Detect which cell encompasses the target text, then output its [X, Y] center coordinate. 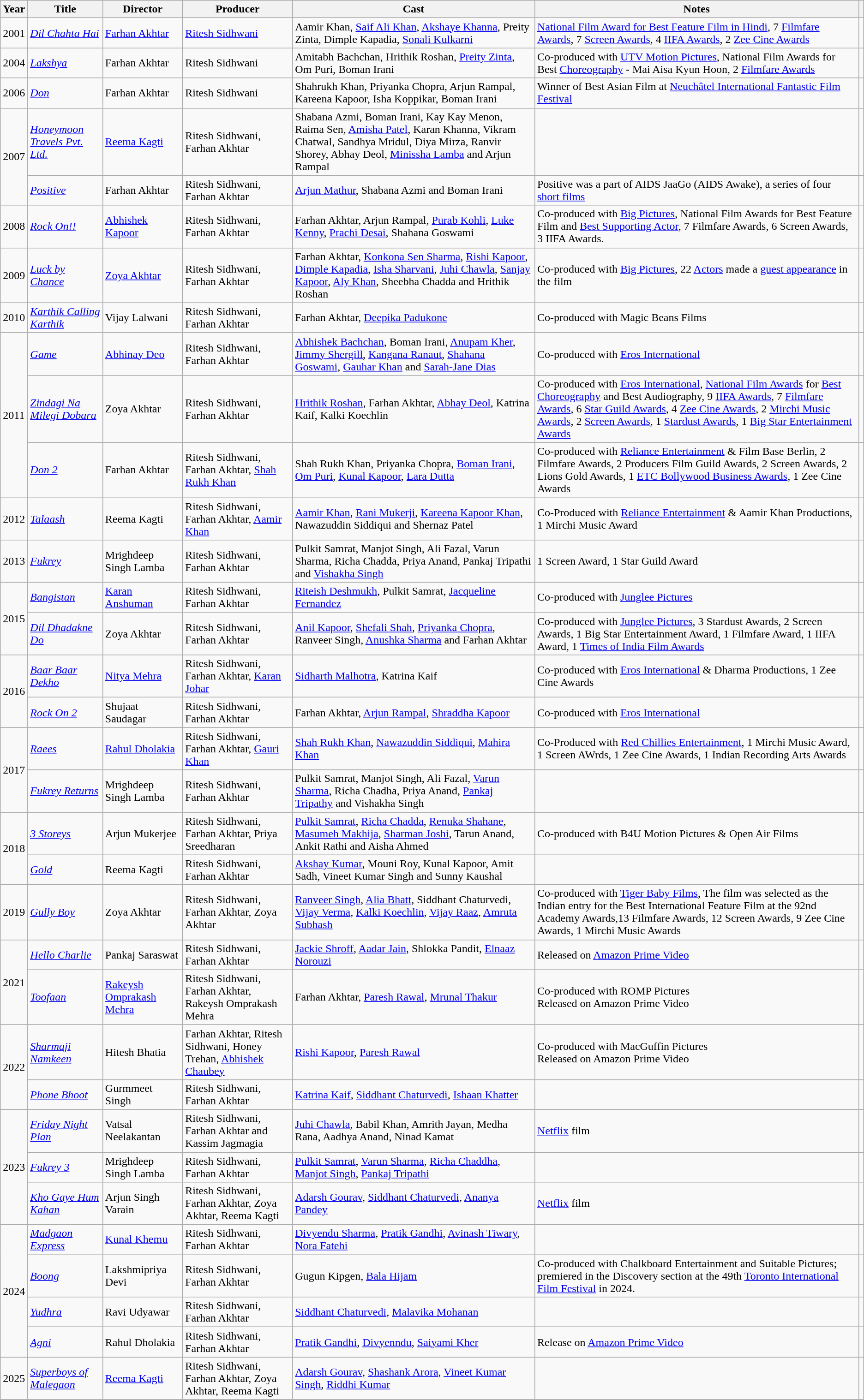
Cast [414, 9]
Superboys of Malegaon [66, 1378]
Akshay Kumar, Mouni Roy, Kunal Kapoor, Amit Sadh, Vineet Kumar Singh and Sunny Kaushal [414, 870]
Katrina Kaif, Siddhant Chaturvedi, Ishaan Khatter [414, 1094]
Agni [66, 1342]
Boong [66, 1276]
Fukrey [66, 561]
Co-produced with Eros International & Dharma Productions, 1 Zee Cine Awards [696, 676]
Siddhant Chaturvedi, Malavika Mohanan [414, 1312]
Riteish Deshmukh, Pulkit Samrat, Jacqueline Fernandez [414, 598]
2024 [14, 1291]
Rishi Kapoor, Paresh Rawal [414, 1052]
Game [66, 354]
3 Storeys [66, 834]
Phone Bhoot [66, 1094]
Baar Baar Dekho [66, 676]
Hrithik Roshan, Farhan Akhtar, Abhay Deol, Katrina Kaif, Kalki Koechlin [414, 409]
2021 [14, 982]
2009 [14, 275]
Toofaan [66, 997]
Dil Dhadakne Do [66, 634]
Honeymoon Travels Pvt. Ltd. [66, 142]
Hitesh Bhatia [142, 1052]
Abhinay Deo [142, 354]
2015 [14, 619]
2007 [14, 157]
Pankaj Saraswat [142, 955]
Aamir Khan, Rani Mukerji, Kareena Kapoor Khan, Nawazuddin Siddiqui and Shernaz Patel [414, 518]
2004 [14, 63]
Madgaon Express [66, 1240]
Co-produced with Junglee Pictures [696, 598]
Year [14, 9]
2012 [14, 518]
Talaash [66, 518]
Ravi Udyawar [142, 1312]
Anil Kapoor, Shefali Shah, Priyanka Chopra, Ranveer Singh, Anushka Sharma and Farhan Akhtar [414, 634]
Friday Night Plan [66, 1131]
Co-produced with B4U Motion Pictures & Open Air Films [696, 834]
2013 [14, 561]
Aamir Khan, Saif Ali Khan, Akshaye Khanna, Preity Zinta, Dimple Kapadia, Sonali Kulkarni [414, 33]
Released on Amazon Prime Video [696, 955]
1 Screen Award, 1 Star Guild Award [696, 561]
2017 [14, 770]
Director [142, 9]
Rock On!! [66, 226]
Juhi Chawla, Babil Khan, Amrith Jayan, Medha Rana, Aadhya Anand, Ninad Kamat [414, 1131]
Farhan Akhtar, Ritesh Sidhwani, Honey Trehan, Abhishek Chaubey [238, 1052]
2001 [14, 33]
Pulkit Samrat, Richa Chadda, Renuka Shahane, Masumeh Makhija, Sharman Joshi, Tarun Anand, Ankit Rathi and Aisha Ahmed [414, 834]
Amitabh Bachchan, Hrithik Roshan, Preity Zinta, Om Puri, Boman Irani [414, 63]
Ritesh Sidhwani, Farhan Akhtar, Rakeysh Omprakash Mehra [238, 997]
Co-produced with MacGuffin PicturesReleased on Amazon Prime Video [696, 1052]
Bangistan [66, 598]
Shujaat Saudagar [142, 712]
Don 2 [66, 470]
Kho Gaye Hum Kahan [66, 1203]
Notes [696, 9]
Pulkit Samrat, Manjot Singh, Ali Fazal, Varun Sharma, Richa Chadha, Priya Anand, Pankaj Tripathy and Vishakha Singh [414, 791]
Shah Rukh Khan, Nawazuddin Siddiqui, Mahira Khan [414, 749]
Farhan Akhtar, Arjun Rampal, Shraddha Kapoor [414, 712]
Zindagi Na Milegi Dobara [66, 409]
Gully Boy [66, 912]
2006 [14, 93]
Rock On 2 [66, 712]
Sidharth Malhotra, Katrina Kaif [414, 676]
2008 [14, 226]
2023 [14, 1167]
2019 [14, 912]
Ritesh Sidhwani, Farhan Akhtar, Gauri Khan [238, 749]
Raees [66, 749]
Shah Rukh Khan, Priyanka Chopra, Boman Irani, Om Puri, Kunal Kapoor, Lara Dutta [414, 470]
2010 [14, 317]
Arjun Mukerjee [142, 834]
Nitya Mehra [142, 676]
Yudhra [66, 1312]
Winner of Best Asian Film at Neuchâtel International Fantastic Film Festival [696, 93]
Co-produced with Magic Beans Films [696, 317]
Divyendu Sharma, Pratik Gandhi, Avinash Tiwary, Nora Fatehi [414, 1240]
Ritesh Sidhwani, Farhan Akhtar, Zoya Akhtar [238, 912]
Adarsh Gourav, Shashank Arora, Vineet Kumar Singh, Riddhi Kumar [414, 1378]
Lakshya [66, 63]
Ritesh Sidhwani, Farhan Akhtar, Karan Johar [238, 676]
Rakeysh Omprakash Mehra [142, 997]
Farhan Akhtar, Paresh Rawal, Mrunal Thakur [414, 997]
Sharmaji Namkeen [66, 1052]
Abhishek Kapoor [142, 226]
Don [66, 93]
Co-Produced with Red Chillies Entertainment, 1 Mirchi Music Award, 1 Screen AWrds, 1 Zee Cine Awards, 1 Indian Recording Arts Awards [696, 749]
Luck by Chance [66, 275]
Gold [66, 870]
Lakshmipriya Devi [142, 1276]
Co-produced with UTV Motion Pictures, National Film Awards for Best Choreography - Mai Aisa Kyun Hoon, 2 Filmfare Awards [696, 63]
Vatsal Neelakantan [142, 1131]
Karan Anshuman [142, 598]
Positive [66, 190]
Pratik Gandhi, Divyenndu, Saiyami Kher [414, 1342]
Fukrey 3 [66, 1167]
Ritesh Sidhwani, Farhan Akhtar and Kassim Jagmagia [238, 1131]
Vijay Lalwani [142, 317]
Ranveer Singh, Alia Bhatt, Siddhant Chaturvedi, Vijay Verma, Kalki Koechlin, Vijay Raaz, Amruta Subhash [414, 912]
Co-produced with ROMP PicturesReleased on Amazon Prime Video [696, 997]
National Film Award for Best Feature Film in Hindi, 7 Filmfare Awards, 7 Screen Awards, 4 IIFA Awards, 2 Zee Cine Awards [696, 33]
Arjun Mathur, Shabana Azmi and Boman Irani [414, 190]
Title [66, 9]
Adarsh Gourav, Siddhant Chaturvedi, Ananya Pandey [414, 1203]
2018 [14, 849]
Arjun Singh Varain [142, 1203]
Ritesh Sidhwani, Farhan Akhtar, Shah Rukh Khan [238, 470]
2025 [14, 1378]
2011 [14, 415]
Hello Charlie [66, 955]
Gurmmeet Singh [142, 1094]
2016 [14, 691]
Pulkit Samrat, Varun Sharma, Richa Chaddha, Manjot Singh, Pankaj Tripathi [414, 1167]
Producer [238, 9]
Gugun Kipgen, Bala Hijam [414, 1276]
Farhan Akhtar, Arjun Rampal, Purab Kohli, Luke Kenny, Prachi Desai, Shahana Goswami [414, 226]
Abhishek Bachchan, Boman Irani, Anupam Kher, Jimmy Shergill, Kangana Ranaut, Shahana Goswami, Gauhar Khan and Sarah-Jane Dias [414, 354]
2022 [14, 1067]
Kunal Khemu [142, 1240]
Co-Produced with Reliance Entertainment & Aamir Khan Productions, 1 Mirchi Music Award [696, 518]
Ritesh Sidhwani, Farhan Akhtar, Priya Sreedharan [238, 834]
Pulkit Samrat, Manjot Singh, Ali Fazal, Varun Sharma, Richa Chadda, Priya Anand, Pankaj Tripathi and Vishakha Singh [414, 561]
Fukrey Returns [66, 791]
Farhan Akhtar, Deepika Padukone [414, 317]
Jackie Shroff, Aadar Jain, Shlokka Pandit, Elnaaz Norouzi [414, 955]
Shahrukh Khan, Priyanka Chopra, Arjun Rampal, Kareena Kapoor, Isha Koppikar, Boman Irani [414, 93]
Ritesh Sidhwani, Farhan Akhtar, Aamir Khan [238, 518]
Dil Chahta Hai [66, 33]
Karthik Calling Karthik [66, 317]
Positive was a part of AIDS JaaGo (AIDS Awake), a series of four short films [696, 190]
Release on Amazon Prime Video [696, 1342]
Co-produced with Big Pictures, 22 Actors made a guest appearance in the film [696, 275]
